Capture the cell that displays the provided text and extract its [x, y] central coordinate. 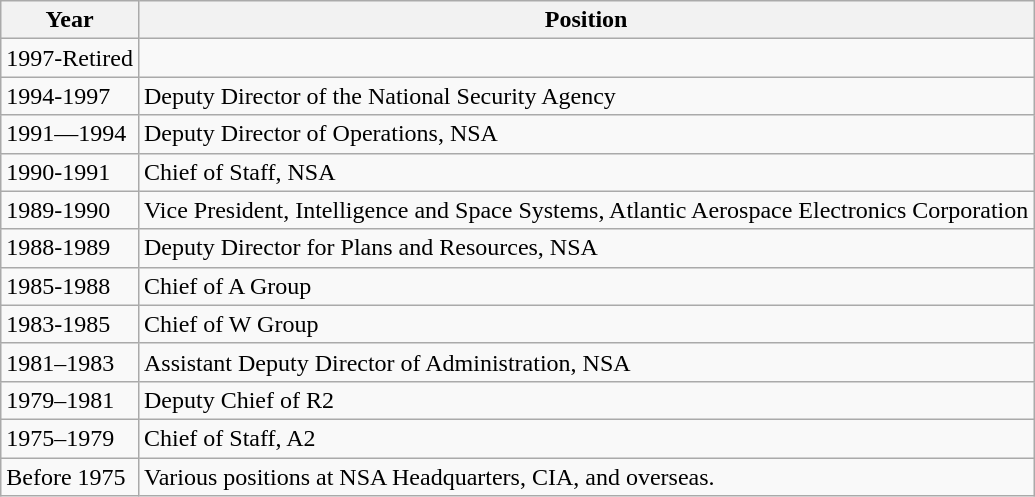
1985-1988 [70, 286]
Deputy Chief of R2 [586, 400]
Vice President, Intelligence and Space Systems, Atlantic Aerospace Electronics Corporation [586, 210]
1990-1991 [70, 172]
1997-Retired [70, 58]
1983-1985 [70, 324]
Chief of Staff, NSA [586, 172]
Before 1975 [70, 477]
Year [70, 20]
Chief of Staff, A2 [586, 438]
1979–1981 [70, 400]
1989-1990 [70, 210]
Various positions at NSA Headquarters, CIA, and overseas. [586, 477]
Assistant Deputy Director of Administration, NSA [586, 362]
1975–1979 [70, 438]
1981–1983 [70, 362]
1994-1997 [70, 96]
1988-1989 [70, 248]
Chief of W Group [586, 324]
Deputy Director of Operations, NSA [586, 134]
Position [586, 20]
Chief of A Group [586, 286]
1991—1994 [70, 134]
Deputy Director for Plans and Resources, NSA [586, 248]
Deputy Director of the National Security Agency [586, 96]
